For the text-containing cell, return its midpoint in (X, Y) coordinate format. 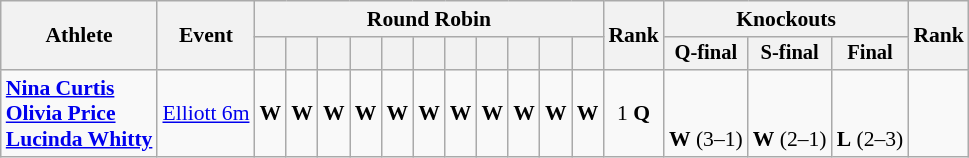
Knockouts (786, 19)
W (2–1) (790, 114)
W (3–1) (706, 114)
Final (870, 54)
Athlete (80, 36)
Q-final (706, 54)
Nina CurtisOlivia PriceLucinda Whitty (80, 114)
Event (206, 36)
L (2–3) (870, 114)
S-final (790, 54)
Elliott 6m (206, 114)
1 Q (634, 114)
Round Robin (430, 19)
